Return [x, y] of the center of cell containing provided text 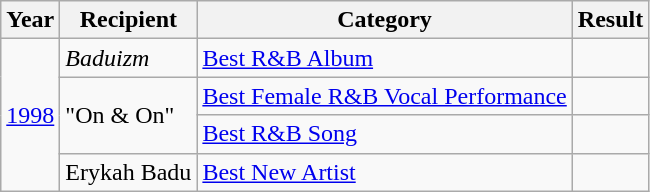
Result [610, 20]
Best R&B Album [384, 58]
Recipient [128, 20]
1998 [30, 115]
Baduizm [128, 58]
Category [384, 20]
"On & On" [128, 115]
Erykah Badu [128, 172]
Best New Artist [384, 172]
Best Female R&B Vocal Performance [384, 96]
Best R&B Song [384, 134]
Year [30, 20]
